Identify which cell holds the provided text, then report its [x, y] central coordinate. 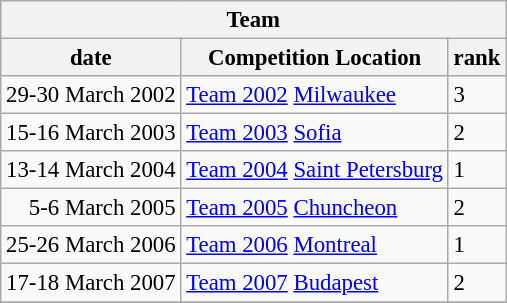
25-26 March 2006 [91, 245]
Team 2004 Saint Petersburg [314, 170]
29-30 March 2002 [91, 95]
5-6 March 2005 [91, 208]
17-18 March 2007 [91, 283]
13-14 March 2004 [91, 170]
rank [476, 58]
Team 2006 Montreal [314, 245]
Team 2003 Sofia [314, 133]
Competition Location [314, 58]
Team [254, 20]
3 [476, 95]
Team 2007 Budapest [314, 283]
Team 2005 Chuncheon [314, 208]
date [91, 58]
Team 2002 Milwaukee [314, 95]
15-16 March 2003 [91, 133]
